Detect which cell encompasses the target text, then output its [X, Y] center coordinate. 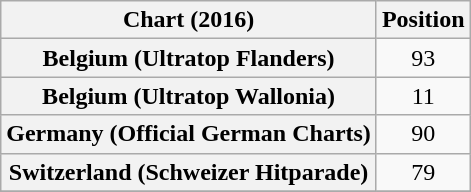
Switzerland (Schweizer Hitparade) [189, 172]
79 [423, 172]
93 [423, 58]
Chart (2016) [189, 20]
Germany (Official German Charts) [189, 134]
90 [423, 134]
Belgium (Ultratop Wallonia) [189, 96]
Position [423, 20]
Belgium (Ultratop Flanders) [189, 58]
11 [423, 96]
